Scan for the cell matching the given text and deliver its (x, y) coordinate at center. 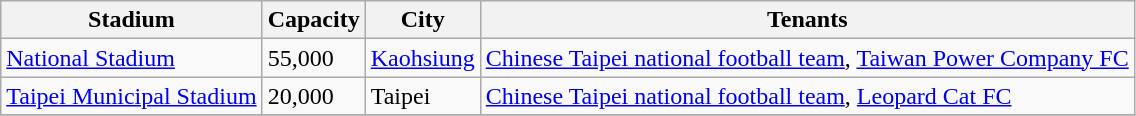
Chinese Taipei national football team, Leopard Cat FC (807, 96)
National Stadium (132, 58)
20,000 (314, 96)
Kaohsiung (422, 58)
Taipei (422, 96)
55,000 (314, 58)
Tenants (807, 20)
Taipei Municipal Stadium (132, 96)
Capacity (314, 20)
City (422, 20)
Stadium (132, 20)
Chinese Taipei national football team, Taiwan Power Company FC (807, 58)
